Determine the [X, Y] coordinate at the center of the cell enclosing the given text.  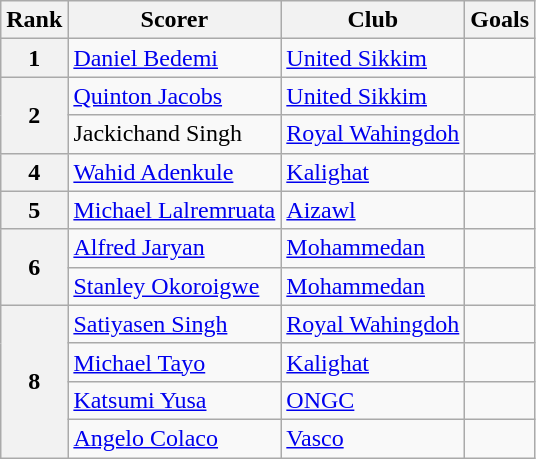
Alfred Jaryan [174, 248]
8 [34, 381]
Satiyasen Singh [174, 324]
6 [34, 267]
2 [34, 115]
Stanley Okoroigwe [174, 286]
1 [34, 58]
5 [34, 210]
Daniel Bedemi [174, 58]
Katsumi Yusa [174, 400]
Vasco [373, 438]
Goals [500, 20]
Rank [34, 20]
Jackichand Singh [174, 134]
Angelo Colaco [174, 438]
Scorer [174, 20]
4 [34, 172]
Wahid Adenkule [174, 172]
Aizawl [373, 210]
Michael Lalremruata [174, 210]
Michael Tayo [174, 362]
ONGC [373, 400]
Club [373, 20]
Quinton Jacobs [174, 96]
